Pinpoint the cell where the given text exists, returning its [X, Y] midpoint coordinate. 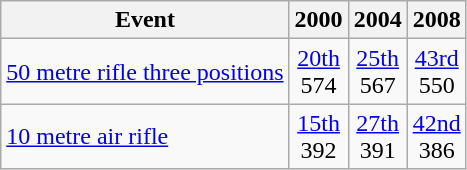
15th392 [318, 136]
25th567 [378, 72]
42nd386 [436, 136]
10 metre air rifle [145, 136]
43rd550 [436, 72]
Event [145, 20]
2004 [378, 20]
2008 [436, 20]
2000 [318, 20]
50 metre rifle three positions [145, 72]
20th574 [318, 72]
27th391 [378, 136]
